Output the (X, Y) coordinate of the center of the cell containing the given text.  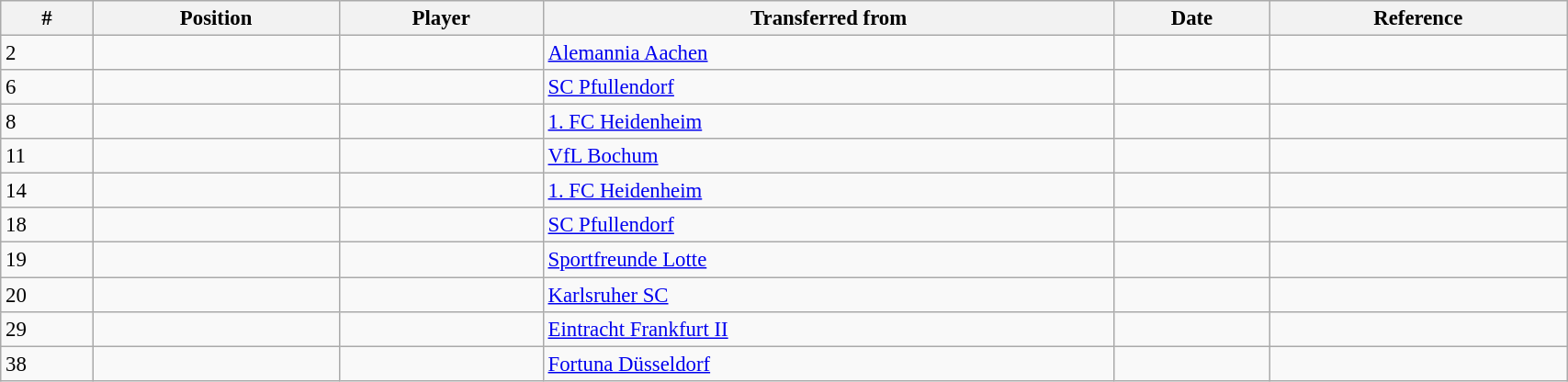
Position (216, 18)
# (47, 18)
20 (47, 295)
29 (47, 329)
14 (47, 191)
Alemannia Aachen (829, 53)
VfL Bochum (829, 156)
8 (47, 122)
Karlsruher SC (829, 295)
38 (47, 364)
19 (47, 260)
18 (47, 225)
Reference (1418, 18)
Sportfreunde Lotte (829, 260)
2 (47, 53)
Eintracht Frankfurt II (829, 329)
Date (1192, 18)
Player (441, 18)
Fortuna Düsseldorf (829, 364)
Transferred from (829, 18)
11 (47, 156)
6 (47, 87)
